Provide the [x, y] coordinate of the cell's center where the given text is located.  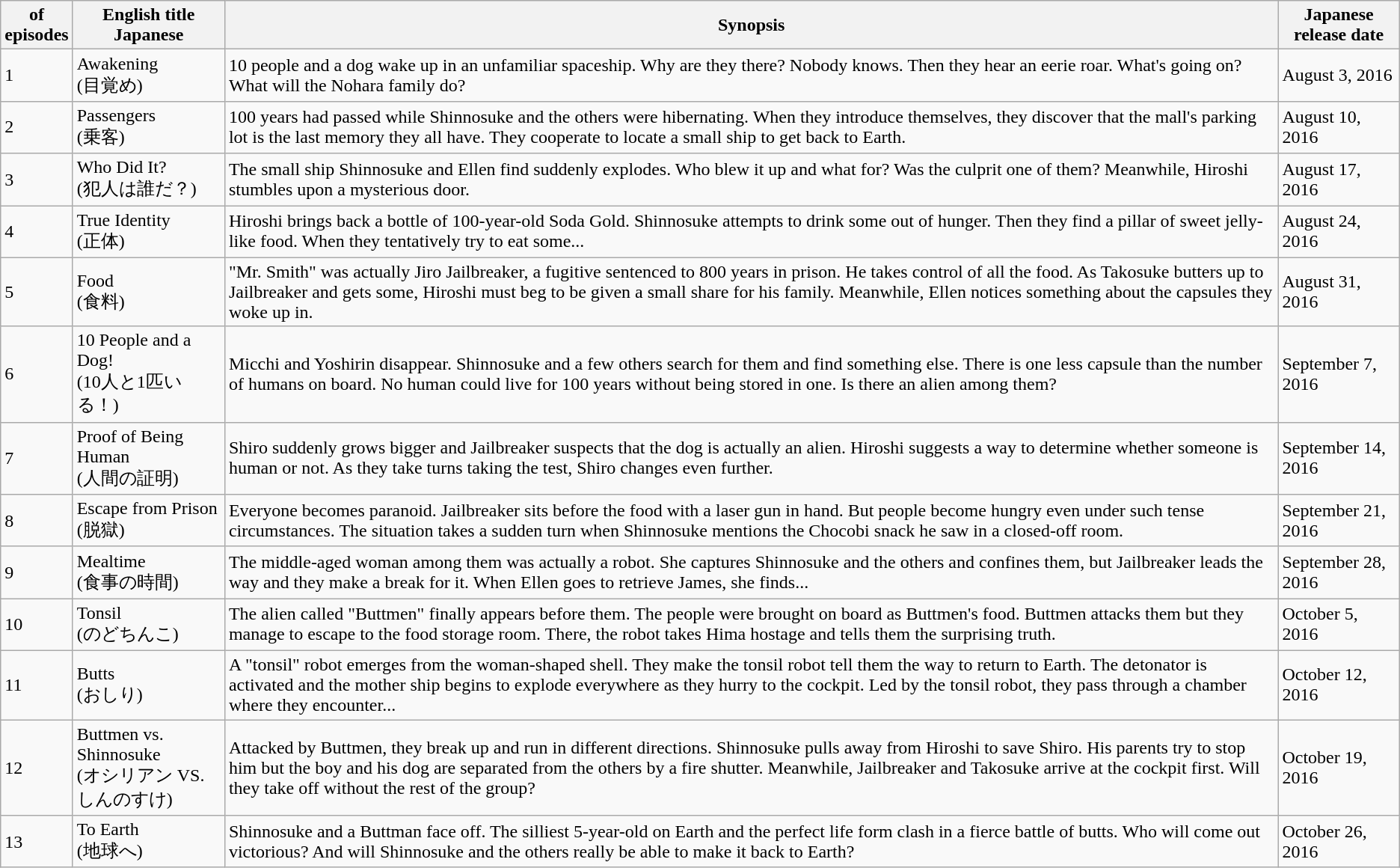
11 [37, 685]
6 [37, 374]
True Identity(正体) [148, 231]
3 [37, 180]
4 [37, 231]
August 17, 2016 [1339, 180]
September 7, 2016 [1339, 374]
August 31, 2016 [1339, 292]
10 [37, 625]
September 28, 2016 [1339, 572]
Buttmen vs. Shinnosuke(オシリアン VS. しんのすけ) [148, 768]
September 21, 2016 [1339, 521]
October 26, 2016 [1339, 842]
August 24, 2016 [1339, 231]
To Earth(地球へ) [148, 842]
October 12, 2016 [1339, 685]
October 19, 2016 [1339, 768]
8 [37, 521]
Tonsil(のどちんこ) [148, 625]
9 [37, 572]
Synopsis [751, 25]
Butts(おしり) [148, 685]
7 [37, 458]
2 [37, 127]
Mealtime(食事の時間) [148, 572]
1 [37, 76]
5 [37, 292]
12 [37, 768]
ofepisodes [37, 25]
Japanese release date [1339, 25]
August 10, 2016 [1339, 127]
10 People and a Dog!(10人と1匹いる！) [148, 374]
English titleJapanese [148, 25]
13 [37, 842]
Proof of Being Human(人間の証明) [148, 458]
August 3, 2016 [1339, 76]
Food(食料) [148, 292]
October 5, 2016 [1339, 625]
Awakening(目覚め) [148, 76]
September 14, 2016 [1339, 458]
Escape from Prison(脱獄) [148, 521]
Passengers(乗客) [148, 127]
Who Did It?(犯人は誰だ？) [148, 180]
